Determine the [X, Y] coordinate at the center of the cell enclosing the given text.  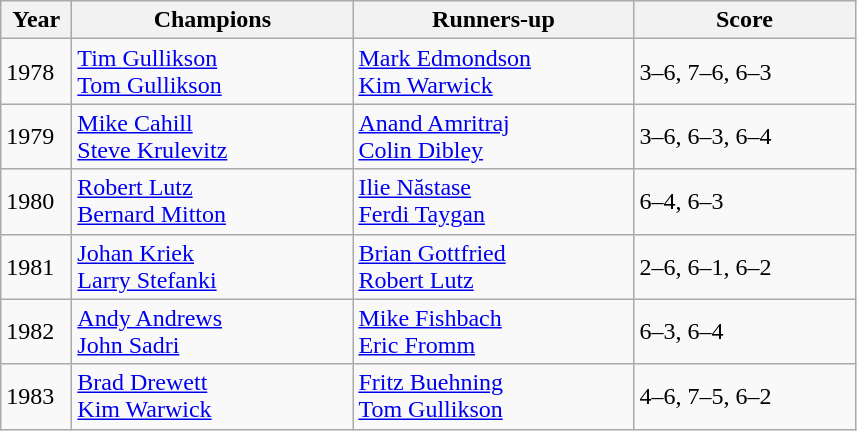
Johan Kriek Larry Stefanki [212, 266]
Mike Cahill Steve Krulevitz [212, 136]
Year [36, 20]
Brad Drewett Kim Warwick [212, 396]
Mike Fishbach Eric Fromm [494, 332]
1983 [36, 396]
3–6, 7–6, 6–3 [744, 72]
Score [744, 20]
2–6, 6–1, 6–2 [744, 266]
6–4, 6–3 [744, 202]
Mark Edmondson Kim Warwick [494, 72]
1982 [36, 332]
Brian Gottfried Robert Lutz [494, 266]
4–6, 7–5, 6–2 [744, 396]
Runners-up [494, 20]
Robert Lutz Bernard Mitton [212, 202]
Fritz Buehning Tom Gullikson [494, 396]
1979 [36, 136]
Champions [212, 20]
Anand Amritraj Colin Dibley [494, 136]
Andy Andrews John Sadri [212, 332]
1980 [36, 202]
Tim Gullikson Tom Gullikson [212, 72]
1981 [36, 266]
1978 [36, 72]
Ilie Năstase Ferdi Taygan [494, 202]
3–6, 6–3, 6–4 [744, 136]
6–3, 6–4 [744, 332]
